Locate the cell with the specified text and output its (x, y) center coordinate. 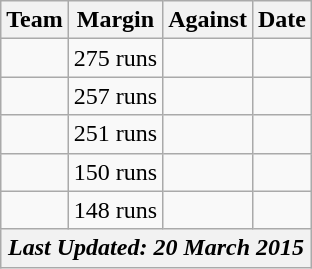
148 runs (115, 210)
Date (282, 20)
Last Updated: 20 March 2015 (156, 248)
275 runs (115, 58)
Team (35, 20)
Against (208, 20)
Margin (115, 20)
150 runs (115, 172)
251 runs (115, 134)
257 runs (115, 96)
